Scan for the cell matching the given text and deliver its [x, y] coordinate at center. 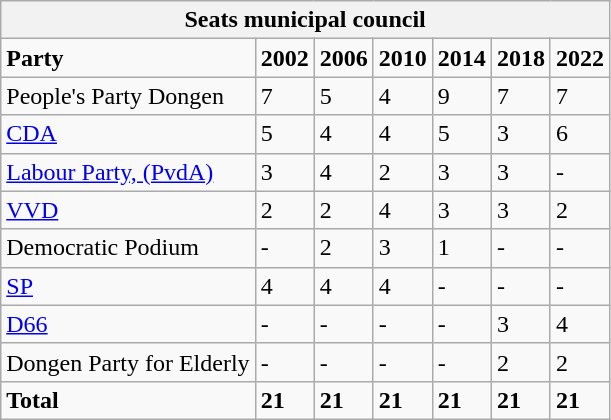
2022 [580, 58]
Party [128, 58]
VVD [128, 210]
2014 [462, 58]
2010 [402, 58]
Dongen Party for Elderly [128, 362]
1 [462, 248]
Democratic Podium [128, 248]
D66 [128, 324]
Labour Party, (PvdA) [128, 172]
2006 [344, 58]
2002 [284, 58]
People's Party Dongen [128, 96]
6 [580, 134]
Seats municipal council [306, 20]
SP [128, 286]
Total [128, 400]
CDA [128, 134]
9 [462, 96]
2018 [520, 58]
